Return the [x, y] coordinate for the center point of the cell that contains the specified text.  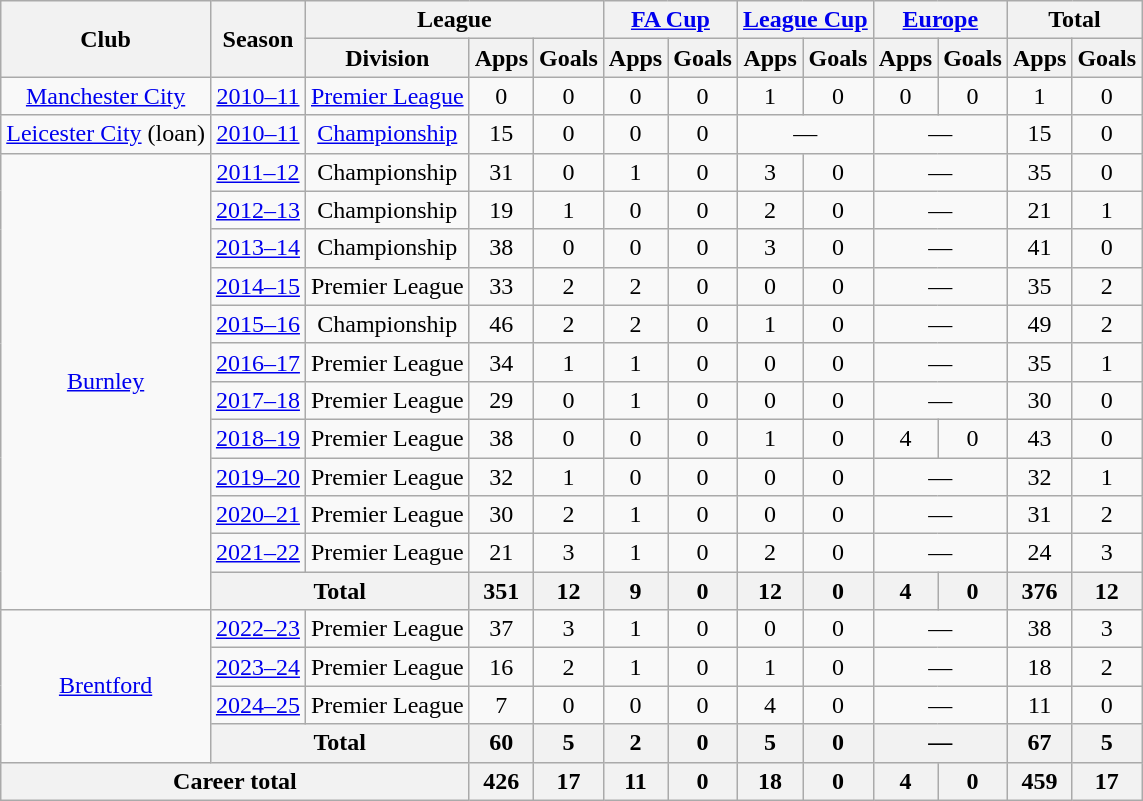
351 [501, 591]
2011–12 [258, 172]
29 [501, 400]
2019–20 [258, 477]
2017–18 [258, 400]
46 [501, 324]
19 [501, 210]
Manchester City [106, 96]
24 [1039, 553]
2024–25 [258, 705]
34 [501, 362]
16 [501, 667]
2020–21 [258, 515]
Brentford [106, 686]
2018–19 [258, 438]
Club [106, 39]
Season [258, 39]
FA Cup [670, 20]
2013–14 [258, 248]
Burnley [106, 382]
459 [1039, 781]
2022–23 [258, 629]
2015–16 [258, 324]
Europe [940, 20]
37 [501, 629]
426 [501, 781]
2023–24 [258, 667]
2012–13 [258, 210]
2021–22 [258, 553]
67 [1039, 743]
2016–17 [258, 362]
60 [501, 743]
49 [1039, 324]
Career total [235, 781]
Leicester City (loan) [106, 134]
9 [635, 591]
2014–15 [258, 286]
41 [1039, 248]
33 [501, 286]
376 [1039, 591]
7 [501, 705]
League [454, 20]
League Cup [805, 20]
43 [1039, 438]
Division [387, 58]
